Search for the cell housing the specified text and yield its [x, y] center coordinate. 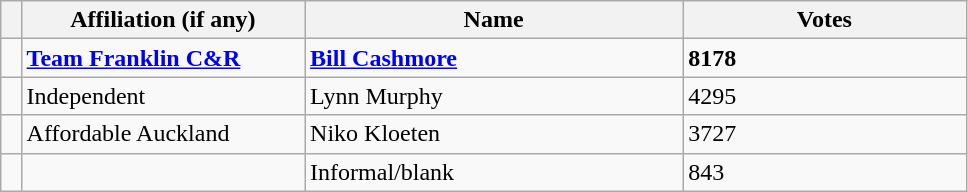
Independent [163, 96]
Bill Cashmore [494, 58]
Informal/blank [494, 172]
Name [494, 20]
8178 [825, 58]
Lynn Murphy [494, 96]
Votes [825, 20]
3727 [825, 134]
843 [825, 172]
Team Franklin C&R [163, 58]
Niko Kloeten [494, 134]
4295 [825, 96]
Affordable Auckland [163, 134]
Affiliation (if any) [163, 20]
